Detect which cell encompasses the target text, then output its (X, Y) center coordinate. 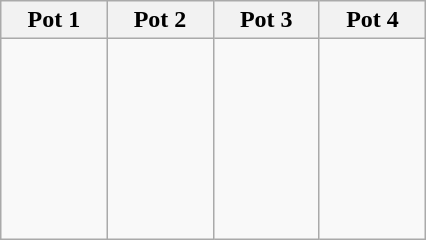
Pot 4 (372, 20)
Pot 3 (266, 20)
Pot 2 (160, 20)
Pot 1 (54, 20)
